Identify which cell holds the provided text, then report its (X, Y) central coordinate. 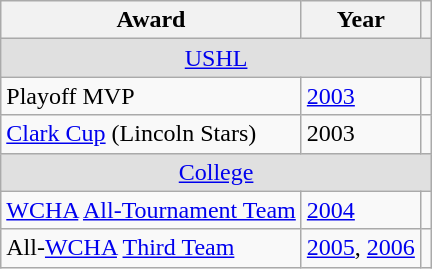
WCHA All-Tournament Team (152, 210)
2005, 2006 (360, 248)
USHL (216, 58)
Playoff MVP (152, 96)
Clark Cup (Lincoln Stars) (152, 134)
Year (360, 20)
College (216, 172)
All-WCHA Third Team (152, 248)
Award (152, 20)
2004 (360, 210)
